Pinpoint the cell where the given text exists, returning its (X, Y) midpoint coordinate. 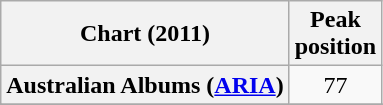
77 (335, 85)
Chart (2011) (145, 34)
Peakposition (335, 34)
Australian Albums (ARIA) (145, 85)
